For the text-containing cell, return its midpoint in [X, Y] coordinate format. 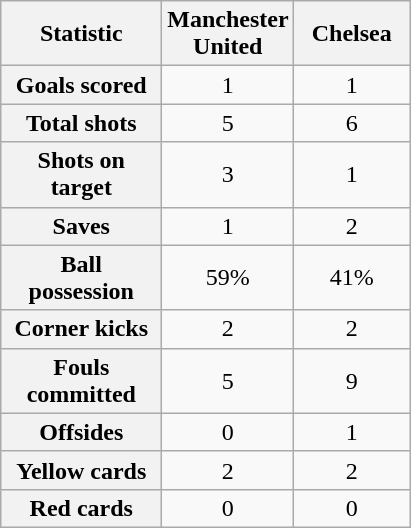
Corner kicks [82, 329]
Statistic [82, 34]
Total shots [82, 123]
41% [352, 278]
Ball possession [82, 278]
6 [352, 123]
Chelsea [352, 34]
3 [228, 174]
Goals scored [82, 85]
Saves [82, 226]
Offsides [82, 432]
59% [228, 278]
9 [352, 380]
Shots on target [82, 174]
Red cards [82, 508]
Fouls committed [82, 380]
Yellow cards [82, 470]
Manchester United [228, 34]
